For the text-containing cell, return its midpoint in (X, Y) coordinate format. 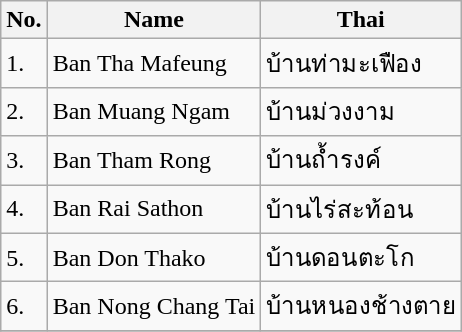
บ้านดอนตะโก (361, 258)
Name (154, 20)
Thai (361, 20)
Ban Tha Mafeung (154, 64)
Ban Tham Rong (154, 160)
3. (24, 160)
Ban Don Thako (154, 258)
Ban Nong Chang Tai (154, 306)
4. (24, 208)
No. (24, 20)
1. (24, 64)
บ้านท่ามะเฟือง (361, 64)
บ้านไร่สะท้อน (361, 208)
บ้านถ้ำรงค์ (361, 160)
Ban Muang Ngam (154, 112)
Ban Rai Sathon (154, 208)
บ้านม่วงงาม (361, 112)
2. (24, 112)
บ้านหนองช้างตาย (361, 306)
5. (24, 258)
6. (24, 306)
